Identify which cell holds the provided text, then report its [x, y] central coordinate. 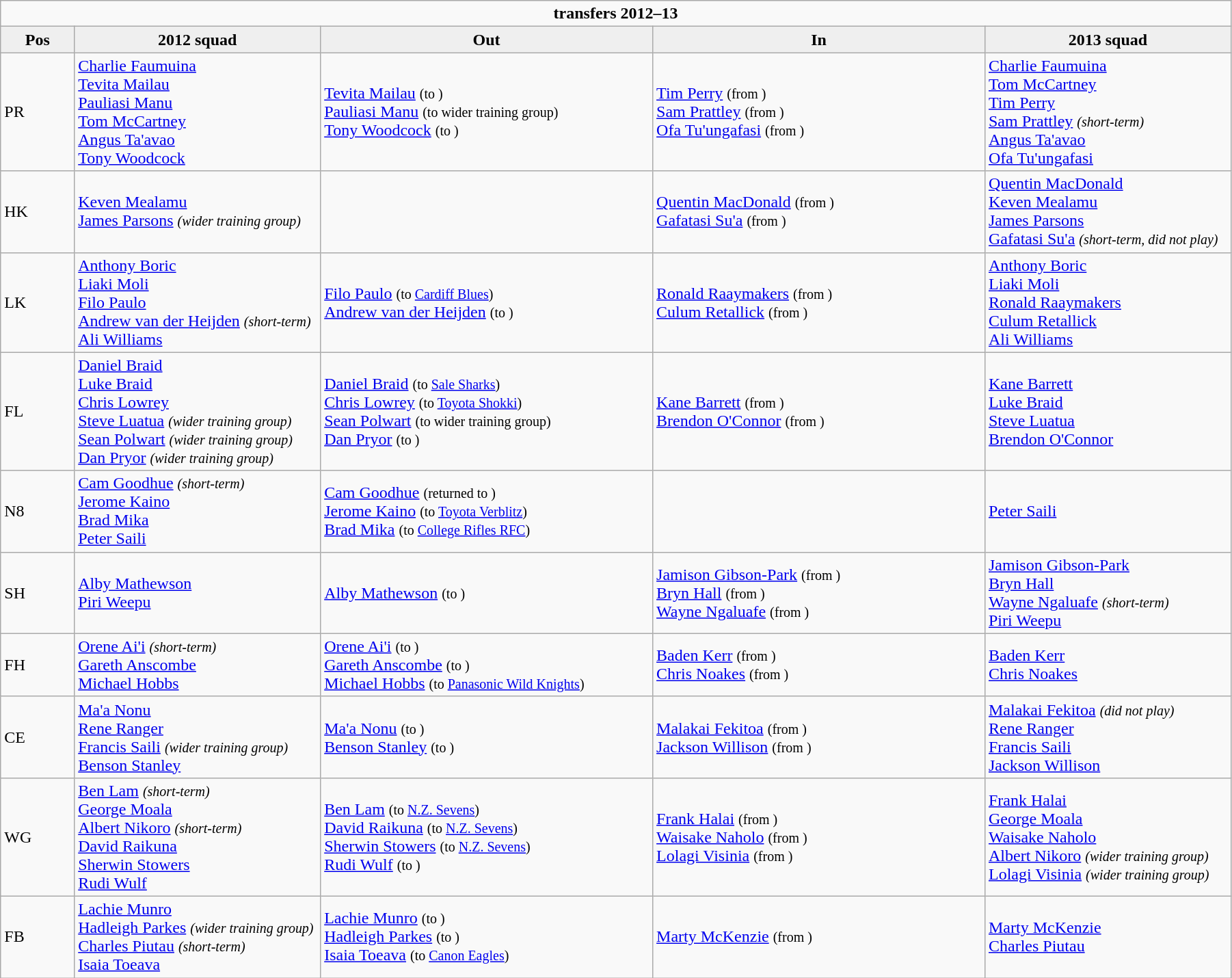
Cam Goodhue (returned to ) Jerome Kaino (to Toyota Verblitz) Brad Mika (to College Rifles RFC) [487, 512]
PR [38, 112]
Ronald Raaymakers (from ) Culum Retallick (from ) [819, 302]
Filo Paulo (to Cardiff Blues) Andrew van der Heijden (to ) [487, 302]
Charlie FaumuinaTom McCartneyTim PerrySam Prattley (short-term)Angus Ta'avaoOfa Tu'ungafasi [1108, 112]
Daniel Braid (to Sale Sharks) Chris Lowrey (to Toyota Shokki) Sean Polwart (to wider training group) Dan Pryor (to ) [487, 412]
Out [487, 40]
Orene Ai'i (short-term)Gareth AnscombeMichael Hobbs [198, 665]
In [819, 40]
Keven MealamuJames Parsons (wider training group) [198, 212]
Peter Saili [1108, 512]
Lachie Munro (to ) Hadleigh Parkes (to ) Isaia Toeava (to Canon Eagles) [487, 937]
Alby Mathewson (to ) [487, 592]
Quentin MacDonaldKeven MealamuJames ParsonsGafatasi Su'a (short-term, did not play) [1108, 212]
Cam Goodhue (short-term)Jerome KainoBrad MikaPeter Saili [198, 512]
Jamison Gibson-ParkBryn HallWayne Ngaluafe (short-term)Piri Weepu [1108, 592]
Baden KerrChris Noakes [1108, 665]
Alby MathewsonPiri Weepu [198, 592]
2012 squad [198, 40]
2013 squad [1108, 40]
Kane Barrett (from ) Brendon O'Connor (from ) [819, 412]
Malakai Fekitoa (did not play)Rene RangerFrancis SailiJackson Willison [1108, 737]
HK [38, 212]
Anthony BoricLiaki MoliFilo PauloAndrew van der Heijden (short-term)Ali Williams [198, 302]
Lachie MunroHadleigh Parkes (wider training group)Charles Piutau (short-term)Isaia Toeava [198, 937]
transfers 2012–13 [616, 14]
Malakai Fekitoa (from ) Jackson Willison (from ) [819, 737]
Anthony BoricLiaki MoliRonald RaaymakersCulum RetallickAli Williams [1108, 302]
LK [38, 302]
Baden Kerr (from ) Chris Noakes (from ) [819, 665]
FL [38, 412]
FB [38, 937]
CE [38, 737]
Daniel BraidLuke BraidChris LowreySteve Luatua (wider training group)Sean Polwart (wider training group)Dan Pryor (wider training group) [198, 412]
N8 [38, 512]
Marty McKenzie (from ) [819, 937]
Kane BarrettLuke BraidSteve LuatuaBrendon O'Connor [1108, 412]
Tevita Mailau (to ) Pauliasi Manu (to wider training group) Tony Woodcock (to ) [487, 112]
Pos [38, 40]
SH [38, 592]
Orene Ai'i (to ) Gareth Anscombe (to ) Michael Hobbs (to Panasonic Wild Knights) [487, 665]
Quentin MacDonald (from ) Gafatasi Su'a (from ) [819, 212]
Ben Lam (short-term)George MoalaAlbert Nikoro (short-term)David RaikunaSherwin StowersRudi Wulf [198, 837]
Ma'a Nonu (to ) Benson Stanley (to ) [487, 737]
Jamison Gibson-Park (from ) Bryn Hall (from ) Wayne Ngaluafe (from ) [819, 592]
Ma'a NonuRene RangerFrancis Saili (wider training group)Benson Stanley [198, 737]
FH [38, 665]
Frank Halai (from ) Waisake Naholo (from ) Lolagi Visinia (from ) [819, 837]
Tim Perry (from ) Sam Prattley (from ) Ofa Tu'ungafasi (from ) [819, 112]
WG [38, 837]
Marty McKenzieCharles Piutau [1108, 937]
Frank HalaiGeorge MoalaWaisake NaholoAlbert Nikoro (wider training group)Lolagi Visinia (wider training group) [1108, 837]
Charlie FaumuinaTevita MailauPauliasi ManuTom McCartneyAngus Ta'avaoTony Woodcock [198, 112]
Ben Lam (to N.Z. Sevens) David Raikuna (to N.Z. Sevens) Sherwin Stowers (to N.Z. Sevens) Rudi Wulf (to ) [487, 837]
